From the cell containing the given text, extract its center point as (X, Y) coordinate. 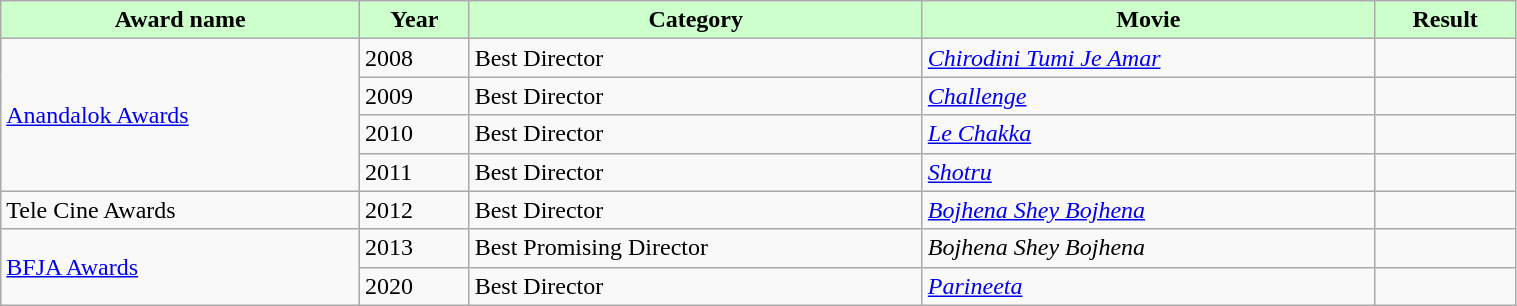
2011 (415, 172)
Award name (180, 20)
Tele Cine Awards (180, 210)
Challenge (1148, 96)
2009 (415, 96)
Parineeta (1148, 286)
2008 (415, 58)
Result (1445, 20)
2020 (415, 286)
Movie (1148, 20)
Category (696, 20)
2013 (415, 248)
BFJA Awards (180, 267)
Chirodini Tumi Je Amar (1148, 58)
Anandalok Awards (180, 115)
Best Promising Director (696, 248)
Year (415, 20)
2010 (415, 134)
2012 (415, 210)
Shotru (1148, 172)
Le Chakka (1148, 134)
